Output the [x, y] coordinate of the center of the cell containing the given text.  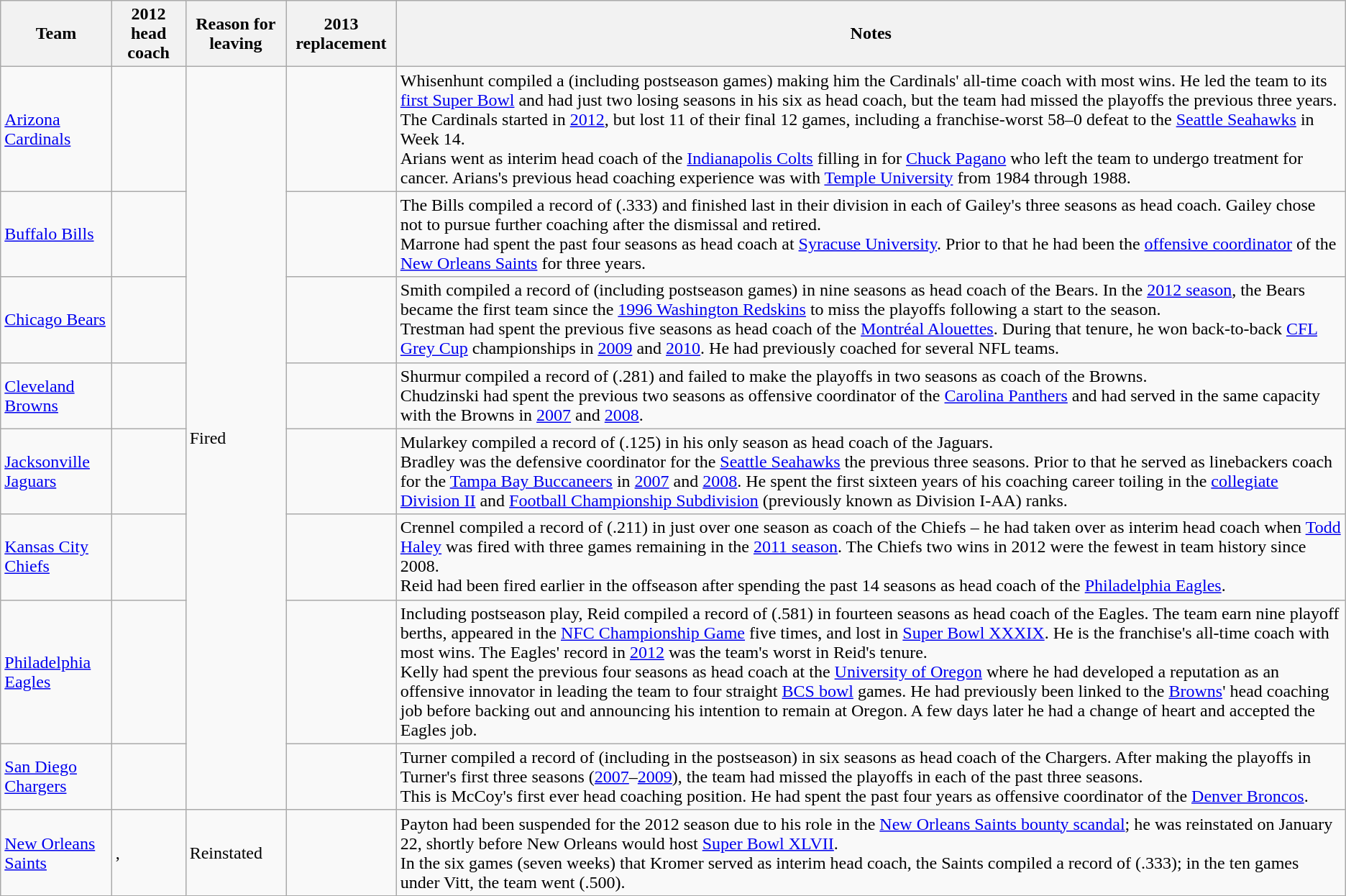
Reason for leaving [236, 34]
Fired [236, 439]
Buffalo Bills [56, 234]
Cleveland Browns [56, 396]
Jacksonville Jaguars [56, 472]
Kansas City Chiefs [56, 557]
Chicago Bears [56, 319]
, [148, 853]
Arizona Cardinals [56, 129]
Notes [871, 34]
San Diego Chargers [56, 777]
2013 replacement [342, 34]
2012 head coach [148, 34]
Philadelphia Eagles [56, 672]
Reinstated [236, 853]
Team [56, 34]
New Orleans Saints [56, 853]
